Extract the [x, y] coordinate from the center of the cell holding the provided text.  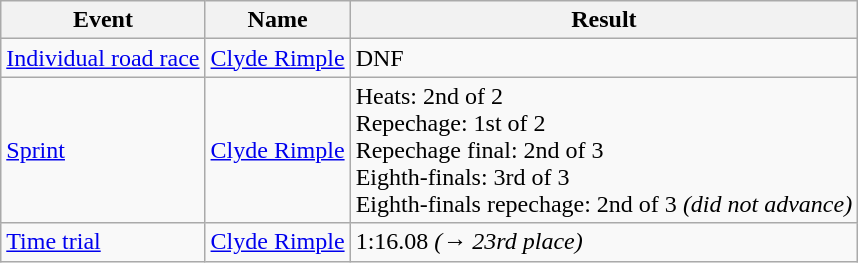
Individual road race [103, 58]
Name [278, 20]
Heats: 2nd of 2Repechage: 1st of 2Repechage final: 2nd of 3Eighth-finals: 3rd of 3Eighth-finals repechage: 2nd of 3 (did not advance) [604, 150]
Event [103, 20]
1:16.08 (→ 23rd place) [604, 242]
Time trial [103, 242]
Result [604, 20]
DNF [604, 58]
Sprint [103, 150]
